For the text-containing cell, return its midpoint in [X, Y] coordinate format. 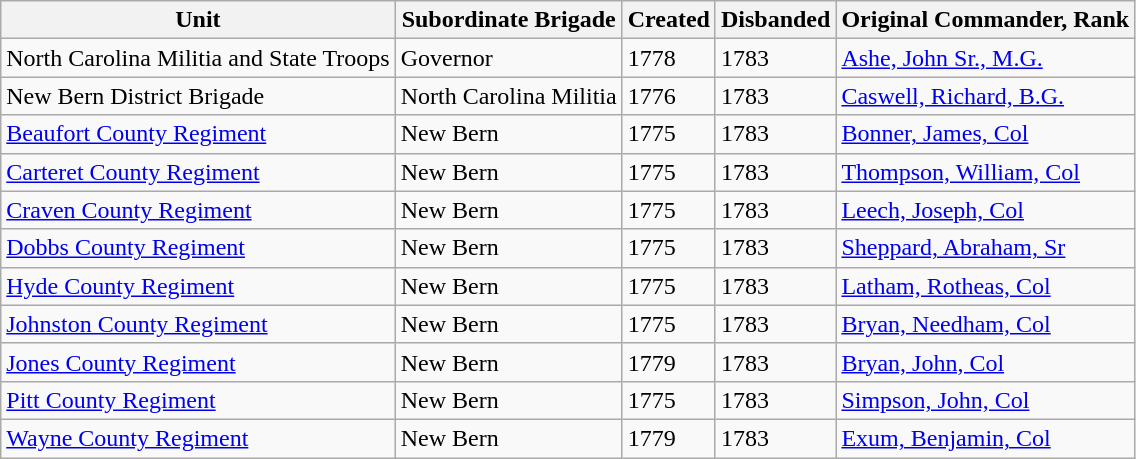
Original Commander, Rank [986, 20]
Leech, Joseph, Col [986, 210]
Created [668, 20]
Unit [198, 20]
1776 [668, 96]
Bonner, James, Col [986, 134]
Carteret County Regiment [198, 172]
Caswell, Richard, B.G. [986, 96]
Sheppard, Abraham, Sr [986, 248]
Governor [508, 58]
New Bern District Brigade [198, 96]
Craven County Regiment [198, 210]
North Carolina Militia and State Troops [198, 58]
Simpson, John, Col [986, 400]
Dobbs County Regiment [198, 248]
Exum, Benjamin, Col [986, 438]
Disbanded [775, 20]
1778 [668, 58]
Latham, Rotheas, Col [986, 286]
North Carolina Militia [508, 96]
Ashe, John Sr., M.G. [986, 58]
Subordinate Brigade [508, 20]
Jones County Regiment [198, 362]
Beaufort County Regiment [198, 134]
Bryan, John, Col [986, 362]
Wayne County Regiment [198, 438]
Bryan, Needham, Col [986, 324]
Thompson, William, Col [986, 172]
Pitt County Regiment [198, 400]
Hyde County Regiment [198, 286]
Johnston County Regiment [198, 324]
